Extract the (x, y) coordinate from the center of the cell holding the provided text.  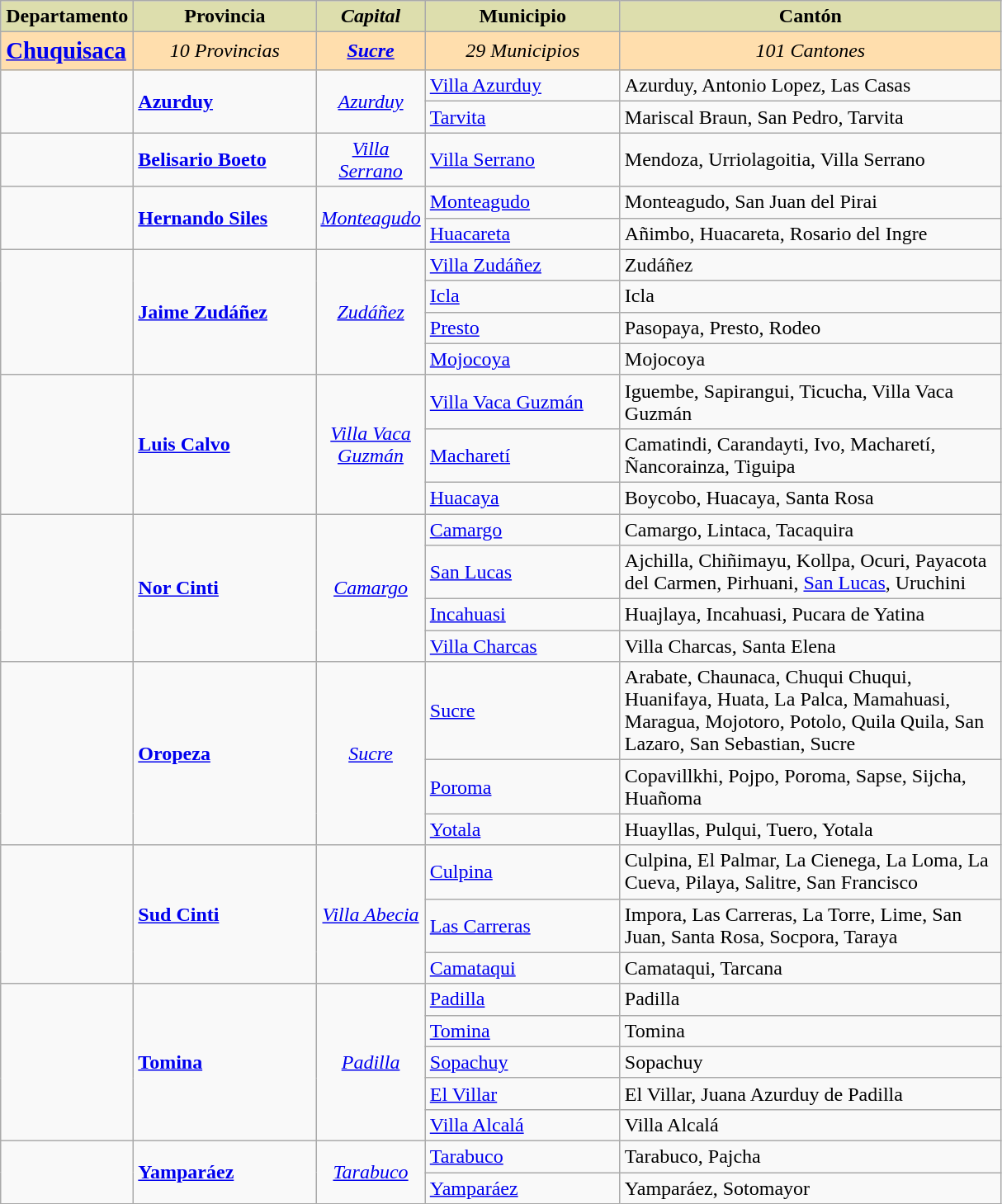
Incahuasi (522, 615)
Luis Calvo (225, 444)
Culpina, El Palmar, La Cienega, La Loma, La Cueva, Pilaya, Salitre, San Francisco (811, 871)
Poroma (522, 787)
Las Carreras (522, 926)
Monteagudo, San Juan del Pirai (811, 202)
29 Municipios (522, 51)
Chuquisaca (68, 51)
Boycobo, Huacaya, Santa Rosa (811, 498)
Departamento (68, 17)
San Lucas (522, 573)
Oropeza (225, 753)
Huacaya (522, 498)
Huayllas, Pulqui, Tuero, Yotala (811, 829)
Hernando Siles (225, 218)
Sud Cinti (225, 914)
101 Cantones (811, 51)
Copavillkhi, Pojpo, Poroma, Sapse, Sijcha, Huañoma (811, 787)
Arabate, Chaunaca, Chuqui Chuqui, Huanifaya, Huata, La Palca, Mamahuasi, Maragua, Mojotoro, Potolo, Quila Quila, San Lazaro, San Sebastian, Sucre (811, 711)
Tarabuco, Pajcha (811, 1156)
Yotala (522, 829)
Impora, Las Carreras, La Torre, Lime, San Juan, Santa Rosa, Socpora, Taraya (811, 926)
Ajchilla, Chiñimayu, Kollpa, Ocuri, Payacota del Carmen, Pirhuani, San Lucas, Uruchini (811, 573)
Municipio (522, 17)
Camataqui (522, 968)
Nor Cinti (225, 588)
Camargo, Lintaca, Tacaquira (811, 530)
Tarvita (522, 117)
Villa Abecia (371, 914)
Camatindi, Carandayti, Ivo, Macharetí, Ñancorainza, Tiguipa (811, 456)
Villa Zudáñez (522, 265)
Yamparáez, Sotomayor (811, 1188)
10 Provincias (225, 51)
Culpina (522, 871)
Camataqui, Tarcana (811, 968)
Cantón (811, 17)
Huacareta (522, 234)
Huajlaya, Incahuasi, Pucara de Yatina (811, 615)
El Villar, Juana Azurduy de Padilla (811, 1093)
Mendoza, Urriolagoitia, Villa Serrano (811, 160)
Belisario Boeto (225, 160)
Villa Charcas (522, 646)
El Villar (522, 1093)
Villa Azurduy (522, 86)
Azurduy, Antonio Lopez, Las Casas (811, 86)
Presto (522, 328)
Capital (371, 17)
Villa Charcas, Santa Elena (811, 646)
Jaime Zudáñez (225, 312)
Pasopaya, Presto, Rodeo (811, 328)
Iguembe, Sapirangui, Ticucha, Villa Vaca Guzmán (811, 401)
Mariscal Braun, San Pedro, Tarvita (811, 117)
Añimbo, Huacareta, Rosario del Ingre (811, 234)
Macharetí (522, 456)
Provincia (225, 17)
